Search for the cell housing the specified text and yield its [x, y] center coordinate. 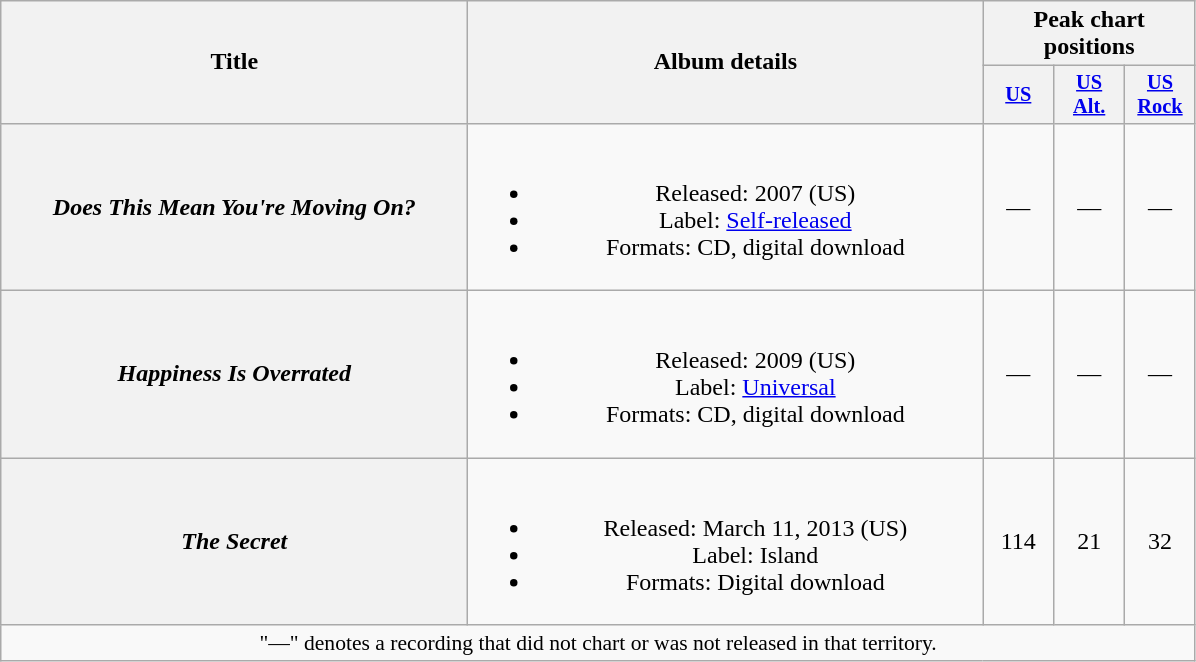
114 [1018, 542]
Album details [726, 62]
USAlt. [1090, 95]
US [1018, 95]
32 [1160, 542]
Peak chart positions [1090, 34]
USRock [1160, 95]
21 [1090, 542]
Happiness Is Overrated [234, 374]
"—" denotes a recording that did not chart or was not released in that territory. [598, 643]
Released: 2009 (US)Label: UniversalFormats: CD, digital download [726, 374]
Released: March 11, 2013 (US)Label: IslandFormats: Digital download [726, 542]
Title [234, 62]
Released: 2007 (US)Label: Self-releasedFormats: CD, digital download [726, 206]
Does This Mean You're Moving On? [234, 206]
The Secret [234, 542]
